From the cell containing the given text, extract its center point as (x, y) coordinate. 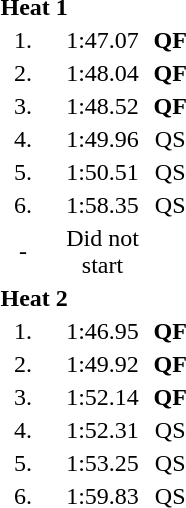
1:58.35 (102, 205)
1:50.51 (102, 172)
Did not start (102, 252)
1:47.07 (102, 40)
1:48.52 (102, 106)
1:48.04 (102, 73)
1:49.92 (102, 364)
1:52.31 (102, 430)
1:53.25 (102, 463)
1:52.14 (102, 397)
1:49.96 (102, 139)
1:46.95 (102, 331)
